Scan for the cell matching the given text and deliver its [X, Y] coordinate at center. 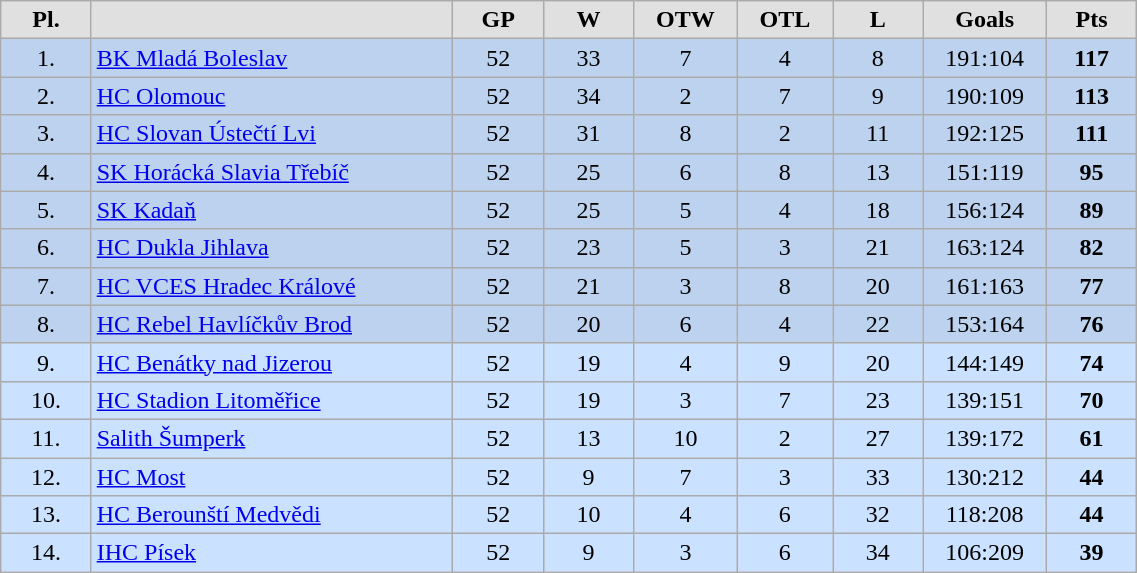
74 [1091, 362]
113 [1091, 96]
SK Kadaň [272, 210]
3. [46, 134]
130:212 [984, 477]
7. [46, 286]
IHC Písek [272, 553]
HC Most [272, 477]
89 [1091, 210]
1. [46, 58]
W [588, 20]
11. [46, 438]
5. [46, 210]
4. [46, 172]
139:151 [984, 400]
76 [1091, 324]
HC Benátky nad Jizerou [272, 362]
191:104 [984, 58]
18 [878, 210]
163:124 [984, 248]
OTW [686, 20]
6. [46, 248]
139:172 [984, 438]
111 [1091, 134]
HC Dukla Jihlava [272, 248]
BK Mladá Boleslav [272, 58]
144:149 [984, 362]
10. [46, 400]
39 [1091, 553]
HC Berounští Medvědi [272, 515]
161:163 [984, 286]
12. [46, 477]
Pts [1091, 20]
156:124 [984, 210]
HC VCES Hradec Králové [272, 286]
14. [46, 553]
HC Slovan Ústečtí Lvi [272, 134]
Salith Šumperk [272, 438]
61 [1091, 438]
27 [878, 438]
118:208 [984, 515]
192:125 [984, 134]
HC Olomouc [272, 96]
77 [1091, 286]
22 [878, 324]
SK Horácká Slavia Třebíč [272, 172]
GP [498, 20]
9. [46, 362]
8. [46, 324]
13. [46, 515]
32 [878, 515]
Goals [984, 20]
11 [878, 134]
190:109 [984, 96]
31 [588, 134]
95 [1091, 172]
106:209 [984, 553]
Pl. [46, 20]
153:164 [984, 324]
L [878, 20]
HC Rebel Havlíčkův Brod [272, 324]
117 [1091, 58]
HC Stadion Litoměřice [272, 400]
82 [1091, 248]
151:119 [984, 172]
70 [1091, 400]
2. [46, 96]
OTL [784, 20]
